Find where the given text appears and provide that cell's center as (X, Y) coordinate. 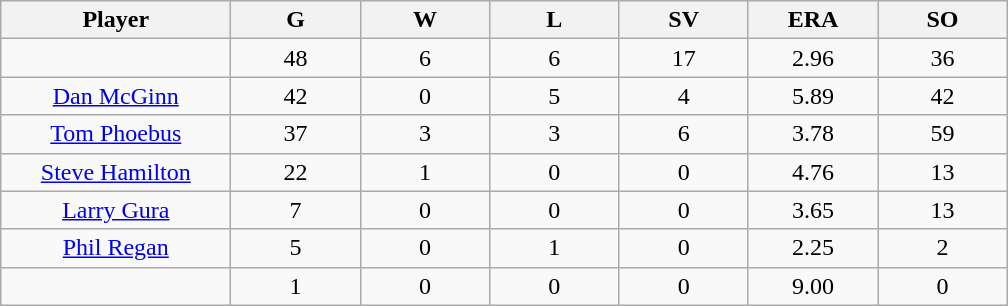
59 (942, 134)
Dan McGinn (116, 96)
Steve Hamilton (116, 172)
2 (942, 248)
4 (684, 96)
5.89 (812, 96)
36 (942, 58)
3.78 (812, 134)
48 (296, 58)
3.65 (812, 210)
Larry Gura (116, 210)
W (424, 20)
2.96 (812, 58)
SO (942, 20)
4.76 (812, 172)
22 (296, 172)
SV (684, 20)
2.25 (812, 248)
7 (296, 210)
ERA (812, 20)
17 (684, 58)
L (554, 20)
G (296, 20)
Tom Phoebus (116, 134)
Player (116, 20)
Phil Regan (116, 248)
9.00 (812, 286)
37 (296, 134)
